Return the (X, Y) coordinate for the center point of the cell that contains the specified text.  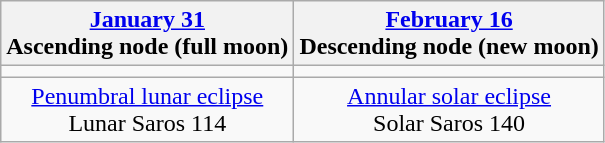
February 16Descending node (new moon) (449, 34)
Annular solar eclipseSolar Saros 140 (449, 110)
January 31Ascending node (full moon) (148, 34)
Penumbral lunar eclipseLunar Saros 114 (148, 110)
